From the cell containing the given text, extract its center point as (x, y) coordinate. 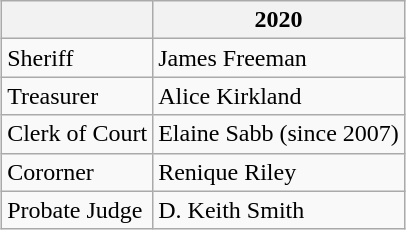
Sheriff (78, 58)
Clerk of Court (78, 134)
Cororner (78, 172)
2020 (279, 20)
Treasurer (78, 96)
James Freeman (279, 58)
Elaine Sabb (since 2007) (279, 134)
Alice Kirkland (279, 96)
Probate Judge (78, 210)
Renique Riley (279, 172)
D. Keith Smith (279, 210)
